Pinpoint the cell where the given text exists, returning its [X, Y] midpoint coordinate. 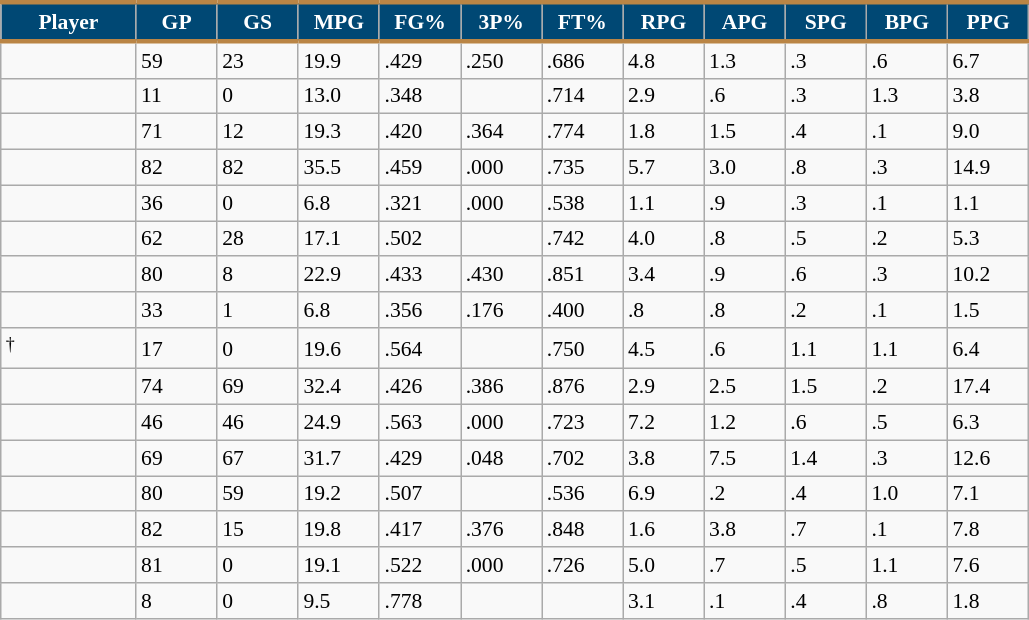
BPG [906, 22]
MPG [338, 22]
APG [744, 22]
9.0 [988, 132]
62 [176, 239]
† [68, 348]
.356 [420, 310]
.348 [420, 96]
33 [176, 310]
74 [176, 387]
1.4 [826, 458]
7.5 [744, 458]
7.8 [988, 530]
GP [176, 22]
.507 [420, 494]
17.1 [338, 239]
.538 [582, 203]
FT% [582, 22]
.774 [582, 132]
GS [258, 22]
.851 [582, 275]
.459 [420, 168]
1.2 [744, 423]
5.0 [664, 565]
.430 [502, 275]
.876 [582, 387]
4.5 [664, 348]
.714 [582, 96]
3.4 [664, 275]
24.9 [338, 423]
3.1 [664, 601]
12.6 [988, 458]
9.5 [338, 601]
36 [176, 203]
PPG [988, 22]
RPG [664, 22]
.376 [502, 530]
.564 [420, 348]
19.9 [338, 60]
FG% [420, 22]
22.9 [338, 275]
.522 [420, 565]
.048 [502, 458]
19.3 [338, 132]
.726 [582, 565]
19.1 [338, 565]
2.5 [744, 387]
.686 [582, 60]
81 [176, 565]
12 [258, 132]
4.0 [664, 239]
.723 [582, 423]
.563 [420, 423]
17 [176, 348]
.426 [420, 387]
.742 [582, 239]
6.7 [988, 60]
4.8 [664, 60]
28 [258, 239]
.400 [582, 310]
17.4 [988, 387]
13.0 [338, 96]
.502 [420, 239]
Player [68, 22]
.176 [502, 310]
1.0 [906, 494]
67 [258, 458]
11 [176, 96]
SPG [826, 22]
6.4 [988, 348]
.364 [502, 132]
5.7 [664, 168]
.536 [582, 494]
19.8 [338, 530]
32.4 [338, 387]
.433 [420, 275]
.848 [582, 530]
3.0 [744, 168]
.386 [502, 387]
5.3 [988, 239]
35.5 [338, 168]
6.3 [988, 423]
.417 [420, 530]
3P% [502, 22]
.702 [582, 458]
.250 [502, 60]
10.2 [988, 275]
14.9 [988, 168]
7.1 [988, 494]
71 [176, 132]
6.9 [664, 494]
.750 [582, 348]
1.6 [664, 530]
31.7 [338, 458]
.778 [420, 601]
19.2 [338, 494]
.420 [420, 132]
7.2 [664, 423]
15 [258, 530]
23 [258, 60]
.321 [420, 203]
.735 [582, 168]
1 [258, 310]
7.6 [988, 565]
19.6 [338, 348]
